Detect which cell encompasses the target text, then output its [x, y] center coordinate. 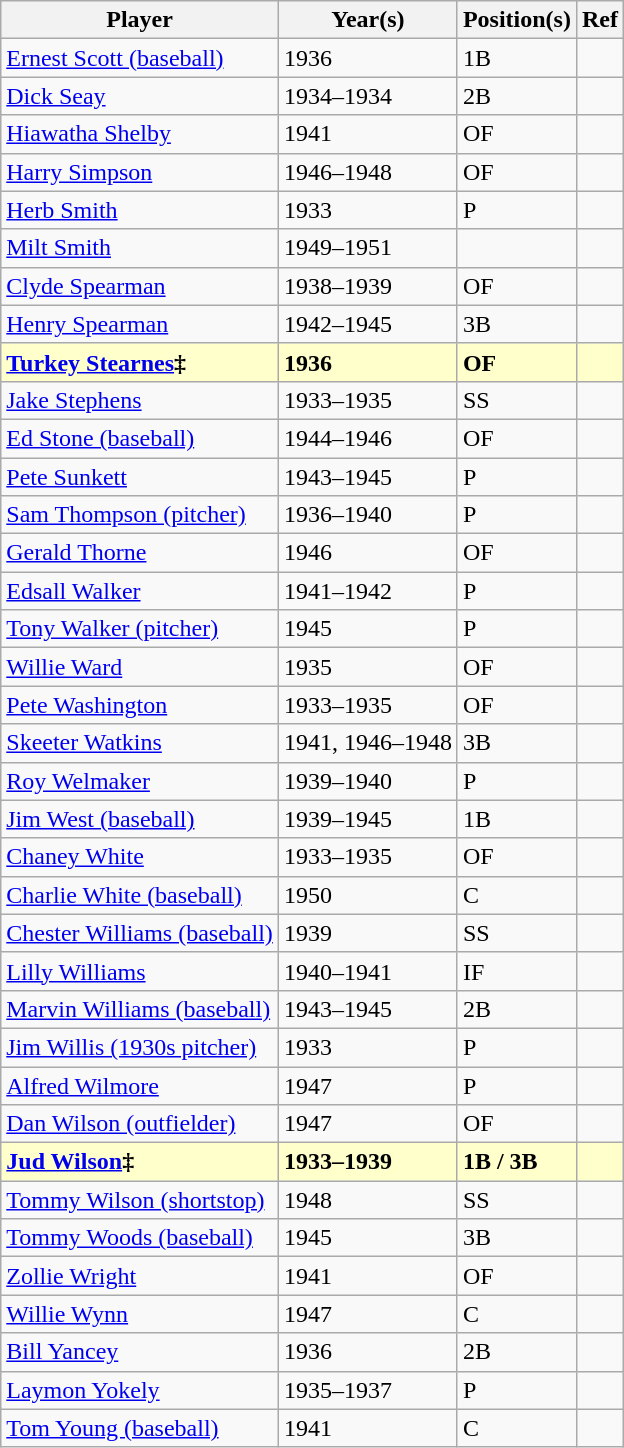
1940–1941 [368, 971]
Ed Stone (baseball) [140, 438]
Hiawatha Shelby [140, 134]
Sam Thompson (pitcher) [140, 515]
IF [516, 971]
1946–1948 [368, 172]
Skeeter Watkins [140, 743]
1935 [368, 667]
Jim Willis (1930s pitcher) [140, 1047]
Ernest Scott (baseball) [140, 58]
1939 [368, 933]
1936–1940 [368, 515]
1949–1951 [368, 248]
Jim West (baseball) [140, 819]
1946 [368, 553]
1941–1942 [368, 591]
Tony Walker (pitcher) [140, 629]
1942–1945 [368, 324]
Tommy Woods (baseball) [140, 1238]
Zollie Wright [140, 1276]
Milt Smith [140, 248]
1950 [368, 895]
Henry Spearman [140, 324]
Dick Seay [140, 96]
1935–1937 [368, 1390]
Jud Wilson‡ [140, 1162]
1939–1945 [368, 819]
Clyde Spearman [140, 286]
Pete Sunkett [140, 477]
Roy Welmaker [140, 781]
1944–1946 [368, 438]
Edsall Walker [140, 591]
Turkey Stearnes‡ [140, 362]
Ref [600, 20]
Player [140, 20]
Position(s) [516, 20]
1934–1934 [368, 96]
Willie Ward [140, 667]
Marvin Williams (baseball) [140, 1009]
Tom Young (baseball) [140, 1428]
Bill Yancey [140, 1352]
Harry Simpson [140, 172]
1933–1939 [368, 1162]
Laymon Yokely [140, 1390]
1B / 3B [516, 1162]
1941, 1946–1948 [368, 743]
1939–1940 [368, 781]
Pete Washington [140, 705]
Willie Wynn [140, 1314]
Dan Wilson (outfielder) [140, 1124]
1938–1939 [368, 286]
Gerald Thorne [140, 553]
Herb Smith [140, 210]
Alfred Wilmore [140, 1085]
Jake Stephens [140, 400]
Tommy Wilson (shortstop) [140, 1200]
Charlie White (baseball) [140, 895]
Year(s) [368, 20]
1948 [368, 1200]
Chaney White [140, 857]
Lilly Williams [140, 971]
Chester Williams (baseball) [140, 933]
